For the text-containing cell, return its midpoint in (x, y) coordinate format. 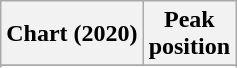
Peakposition (189, 34)
Chart (2020) (72, 34)
